Output the [x, y] coordinate of the center of the cell containing the given text.  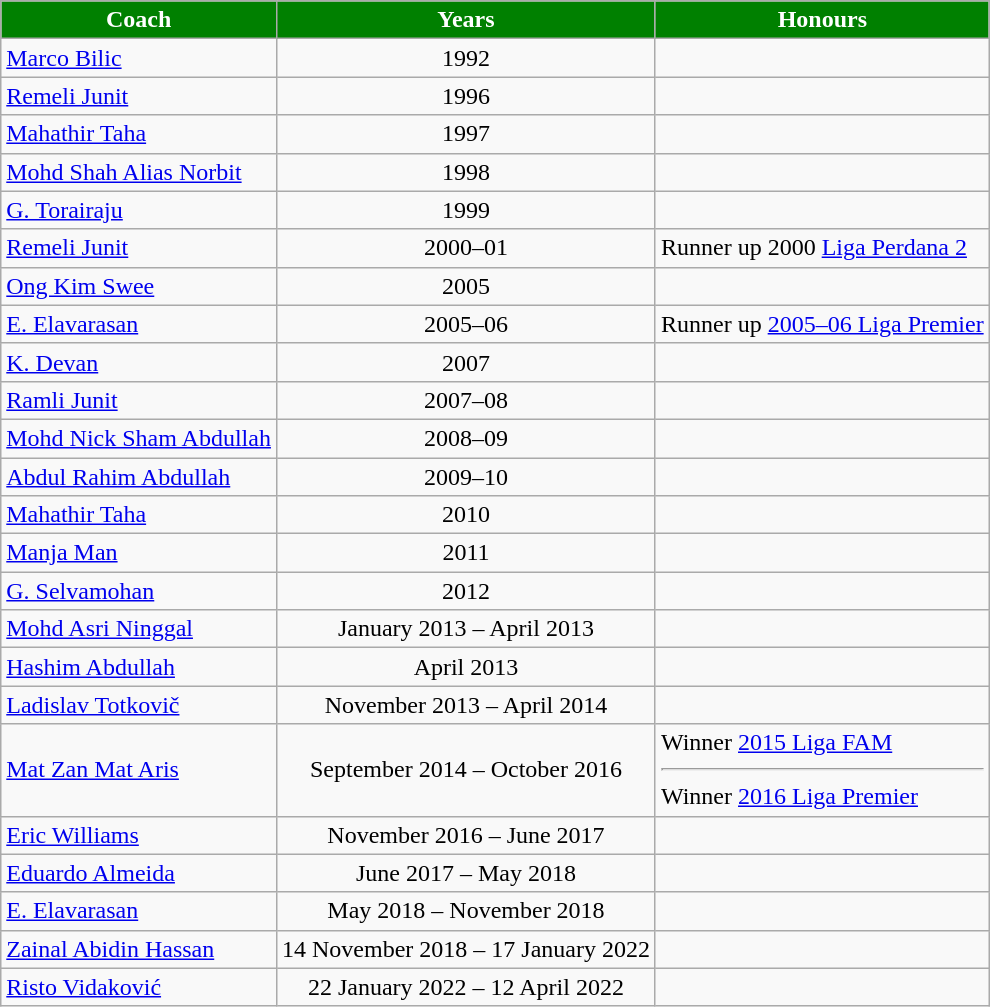
Coach [139, 20]
Mohd Shah Alias Norbit [139, 172]
Hashim Abdullah [139, 667]
Ramli Junit [139, 400]
April 2013 [466, 667]
1996 [466, 96]
Risto Vidaković [139, 987]
January 2013 – April 2013 [466, 629]
Honours [822, 20]
2012 [466, 591]
Zainal Abidin Hassan [139, 949]
2010 [466, 515]
Runner up 2005–06 Liga Premier [822, 324]
14 November 2018 – 17 January 2022 [466, 949]
Mohd Asri Ninggal [139, 629]
2007 [466, 362]
Eduardo Almeida [139, 873]
1992 [466, 58]
1999 [466, 210]
2007–08 [466, 400]
2005 [466, 286]
Marco Bilic [139, 58]
Runner up 2000 Liga Perdana 2 [822, 248]
November 2013 – April 2014 [466, 705]
May 2018 – November 2018 [466, 911]
2009–10 [466, 477]
1997 [466, 134]
September 2014 – October 2016 [466, 770]
Winner 2015 Liga FAM Winner 2016 Liga Premier [822, 770]
2011 [466, 553]
22 January 2022 – 12 April 2022 [466, 987]
2008–09 [466, 438]
Abdul Rahim Abdullah [139, 477]
Eric Williams [139, 835]
1998 [466, 172]
November 2016 – June 2017 [466, 835]
G. Torairaju [139, 210]
Manja Man [139, 553]
Mat Zan Mat Aris [139, 770]
G. Selvamohan [139, 591]
2000–01 [466, 248]
Years [466, 20]
K. Devan [139, 362]
June 2017 – May 2018 [466, 873]
Ong Kim Swee [139, 286]
Ladislav Totkovič [139, 705]
2005–06 [466, 324]
Mohd Nick Sham Abdullah [139, 438]
